Provide the (x, y) coordinate of the cell's center where the given text is located.  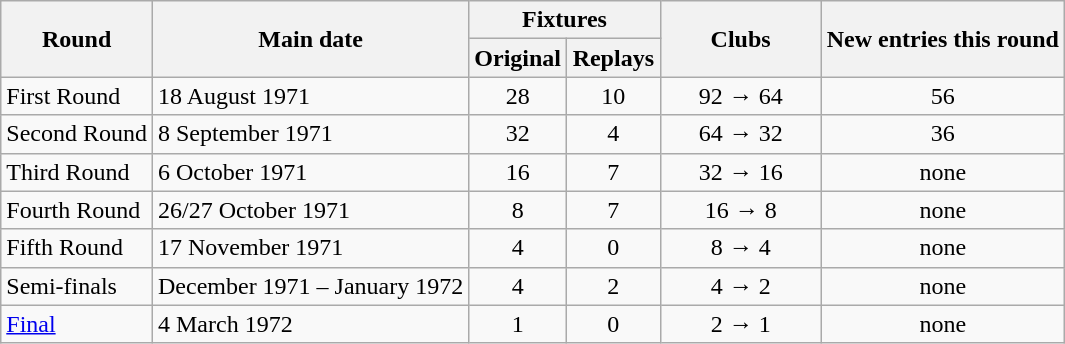
18 August 1971 (310, 96)
Final (77, 324)
8 → 4 (740, 248)
Fourth Round (77, 210)
Main date (310, 39)
32 → 16 (740, 172)
92 → 64 (740, 96)
2 (614, 286)
Third Round (77, 172)
26/27 October 1971 (310, 210)
2 → 1 (740, 324)
36 (942, 134)
8 (518, 210)
Second Round (77, 134)
10 (614, 96)
64 → 32 (740, 134)
1 (518, 324)
28 (518, 96)
Fifth Round (77, 248)
New entries this round (942, 39)
December 1971 – January 1972 (310, 286)
4 March 1972 (310, 324)
Fixtures (564, 20)
First Round (77, 96)
56 (942, 96)
16 → 8 (740, 210)
8 September 1971 (310, 134)
Replays (614, 58)
16 (518, 172)
6 October 1971 (310, 172)
32 (518, 134)
Clubs (740, 39)
Original (518, 58)
17 November 1971 (310, 248)
4 → 2 (740, 286)
Round (77, 39)
Semi-finals (77, 286)
